Detect which cell encompasses the target text, then output its [X, Y] center coordinate. 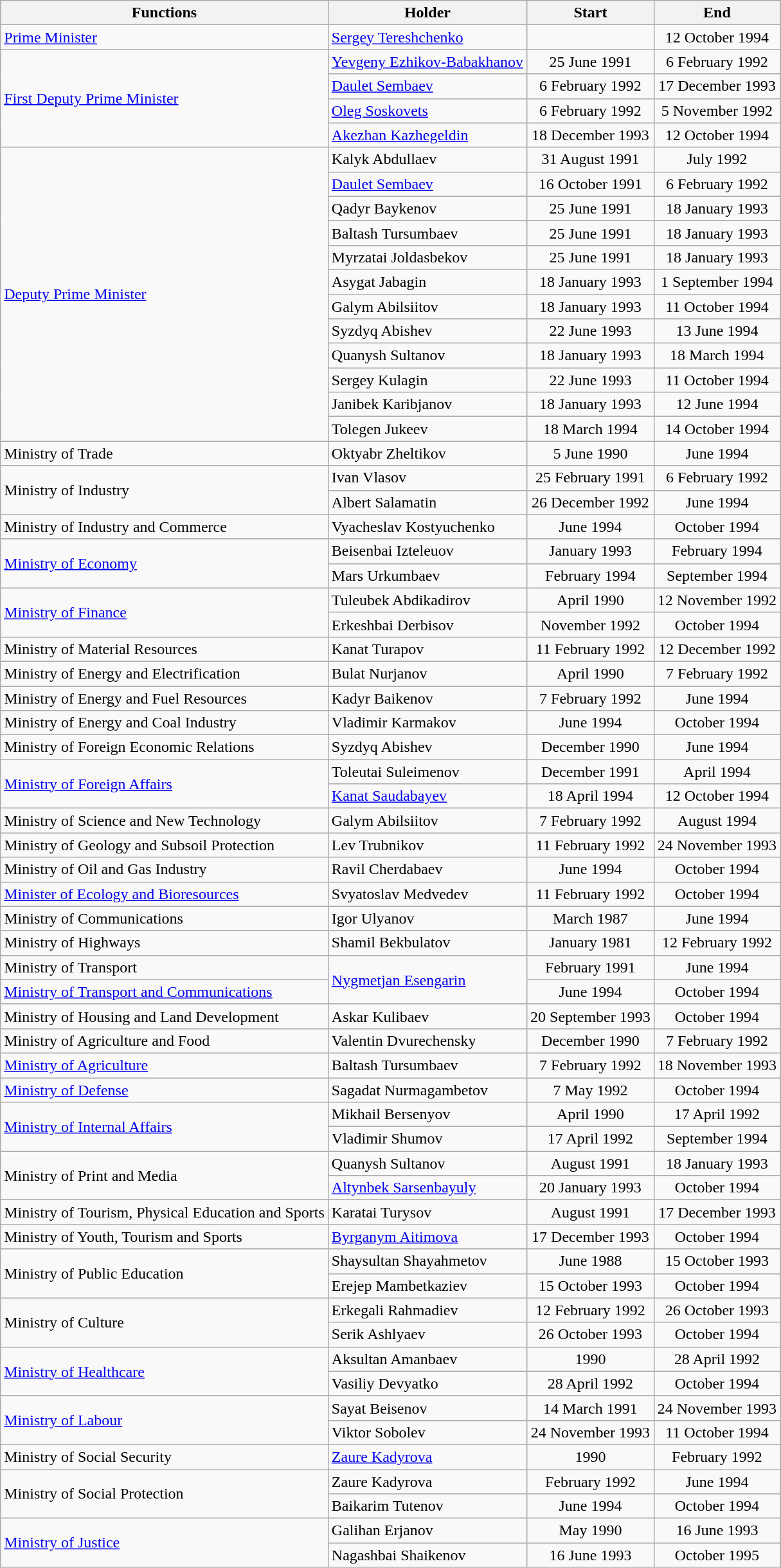
14 March 1991 [591, 1408]
Ministry of Material Resources [165, 649]
Erkegali Rahmadiev [427, 1310]
5 June 1990 [591, 453]
Ministry of Public Education [165, 1273]
Ministry of Foreign Economic Relations [165, 747]
Valentin Dvurechensky [427, 1041]
December 1991 [591, 772]
Ministry of Industry [165, 490]
Ministry of Social Security [165, 1457]
Ministry of Oil and Gas Industry [165, 870]
Ministry of Healthcare [165, 1371]
Byrganym Aitimova [427, 1237]
18 November 1993 [717, 1065]
Viktor Sobolev [427, 1432]
Asygat Jabagin [427, 282]
Ministry of Foreign Affairs [165, 784]
Shaysultan Shayahmetov [427, 1261]
12 June 1994 [717, 405]
Oktyabr Zheltikov [427, 453]
Nygmetjan Esengarin [427, 980]
Mikhail Bersenyov [427, 1115]
Myrzatai Joldasbekov [427, 257]
Ministry of Youth, Tourism and Sports [165, 1237]
Karatai Turysov [427, 1212]
Holder [427, 13]
Vasiliy Devyatko [427, 1383]
Yevgeny Ezhikov-Babakhanov [427, 62]
Start [591, 13]
Sayat Beisenov [427, 1408]
Galihan Erjanov [427, 1531]
Nagashbai Shaikenov [427, 1555]
1 September 1994 [717, 282]
Ministry of Trade [165, 453]
Functions [165, 13]
12 December 1992 [717, 649]
Ministry of Communications [165, 918]
20 January 1993 [591, 1188]
Ministry of Labour [165, 1420]
Kanat Turapov [427, 649]
12 November 1992 [717, 600]
Ministry of Tourism, Physical Education and Sports [165, 1212]
Erejep Mambetkaziev [427, 1286]
Sergey Tereshchenko [427, 37]
Ivan Vlasov [427, 478]
Janibek Karibjanov [427, 405]
Ministry of Geology and Subsoil Protection [165, 845]
Sagadat Nurmagambetov [427, 1090]
November 1992 [591, 624]
Beisenbai Izteleuov [427, 551]
25 February 1991 [591, 478]
Aksultan Amanbaev [427, 1359]
March 1987 [591, 918]
Vladimir Karmakov [427, 723]
Akezhan Kazhegeldin [427, 135]
Minister of Ecology and Bioresources [165, 894]
Ministry of Science and New Technology [165, 821]
First Deputy Prime Minister [165, 98]
Ministry of Highways [165, 943]
Ministry of Agriculture and Food [165, 1041]
October 1995 [717, 1555]
Ministry of Energy and Fuel Resources [165, 698]
Ministry of Economy [165, 563]
Ravil Cherdabaev [427, 870]
31 August 1991 [591, 160]
Albert Salamatin [427, 502]
Sergey Kulagin [427, 380]
Deputy Prime Minister [165, 295]
Ministry of Finance [165, 612]
End [717, 13]
Ministry of Energy and Coal Industry [165, 723]
Mars Urkumbaev [427, 576]
July 1992 [717, 160]
26 December 1992 [591, 502]
18 April 1994 [591, 796]
February 1991 [591, 967]
5 November 1992 [717, 111]
August 1994 [717, 821]
Tuleubek Abdikadirov [427, 600]
Lev Trubnikov [427, 845]
Serik Ashlyaev [427, 1335]
Ministry of Social Protection [165, 1493]
January 1993 [591, 551]
January 1981 [591, 943]
Ministry of Housing and Land Development [165, 1016]
Ministry of Transport and Communications [165, 992]
April 1994 [717, 772]
Qadyr Baykenov [427, 208]
Baikarim Tutenov [427, 1506]
Ministry of Energy and Electrification [165, 673]
Bulat Nurjanov [427, 673]
Vyacheslav Kostyuchenko [427, 527]
16 October 1991 [591, 184]
Ministry of Justice [165, 1543]
Ministry of Transport [165, 967]
Ministry of Agriculture [165, 1065]
Ministry of Culture [165, 1322]
Ministry of Print and Media [165, 1176]
Tolegen Jukeev [427, 429]
Ministry of Industry and Commerce [165, 527]
Prime Minister [165, 37]
Altynbek Sarsenbayuly [427, 1188]
14 October 1994 [717, 429]
20 September 1993 [591, 1016]
Oleg Soskovets [427, 111]
Ministry of Defense [165, 1090]
Askar Kulibaev [427, 1016]
7 May 1992 [591, 1090]
Erkeshbai Derbisov [427, 624]
Shamil Bekbulatov [427, 943]
Ministry of Internal Affairs [165, 1127]
18 December 1993 [591, 135]
Vladimir Shumov [427, 1139]
Igor Ulyanov [427, 918]
Toleutai Suleimenov [427, 772]
Kadyr Baikenov [427, 698]
Svyatoslav Medvedev [427, 894]
Kalyk Abdullaev [427, 160]
Kanat Saudabayev [427, 796]
May 1990 [591, 1531]
June 1988 [591, 1261]
13 June 1994 [717, 331]
